Return the [X, Y] coordinate for the center point of the cell that contains the specified text.  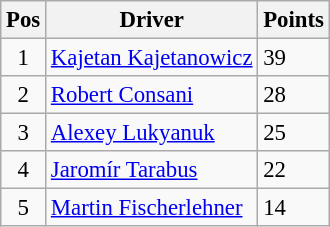
Kajetan Kajetanowicz [152, 58]
Jaromír Tarabus [152, 170]
Points [294, 20]
1 [24, 58]
14 [294, 208]
39 [294, 58]
4 [24, 170]
Martin Fischerlehner [152, 208]
Robert Consani [152, 95]
3 [24, 133]
28 [294, 95]
22 [294, 170]
25 [294, 133]
Alexey Lukyanuk [152, 133]
2 [24, 95]
Driver [152, 20]
5 [24, 208]
Pos [24, 20]
